Extract the (x, y) coordinate from the center of the cell holding the provided text.  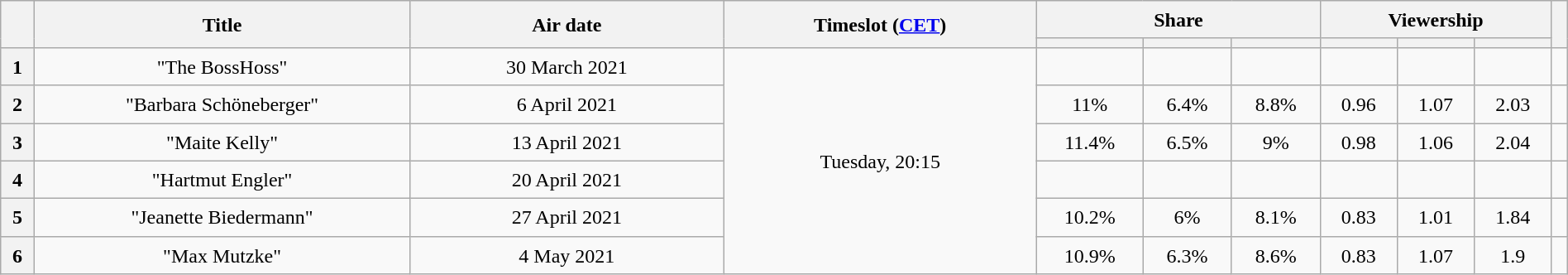
"Hartmut Engler" (222, 180)
2.03 (1513, 104)
"Jeanette Biedermann" (222, 218)
Timeslot (CET) (880, 25)
1 (17, 66)
20 April 2021 (567, 180)
8.6% (1275, 255)
Share (1179, 20)
6 April 2021 (567, 104)
Air date (567, 25)
Title (222, 25)
11% (1090, 104)
5 (17, 218)
10.9% (1090, 255)
8.8% (1275, 104)
6.5% (1188, 142)
9% (1275, 142)
"Max Mutzke" (222, 255)
0.96 (1358, 104)
"Maite Kelly" (222, 142)
30 March 2021 (567, 66)
4 May 2021 (567, 255)
1.01 (1436, 218)
2.04 (1513, 142)
6.4% (1188, 104)
4 (17, 180)
2 (17, 104)
Tuesday, 20:15 (880, 161)
13 April 2021 (567, 142)
6.3% (1188, 255)
11.4% (1090, 142)
10.2% (1090, 218)
"Barbara Schöneberger" (222, 104)
0.98 (1358, 142)
Viewership (1436, 20)
"The BossHoss" (222, 66)
1.84 (1513, 218)
8.1% (1275, 218)
1.06 (1436, 142)
6% (1188, 218)
27 April 2021 (567, 218)
3 (17, 142)
6 (17, 255)
1.9 (1513, 255)
